Return the (x, y) coordinate for the center point of the cell that contains the specified text.  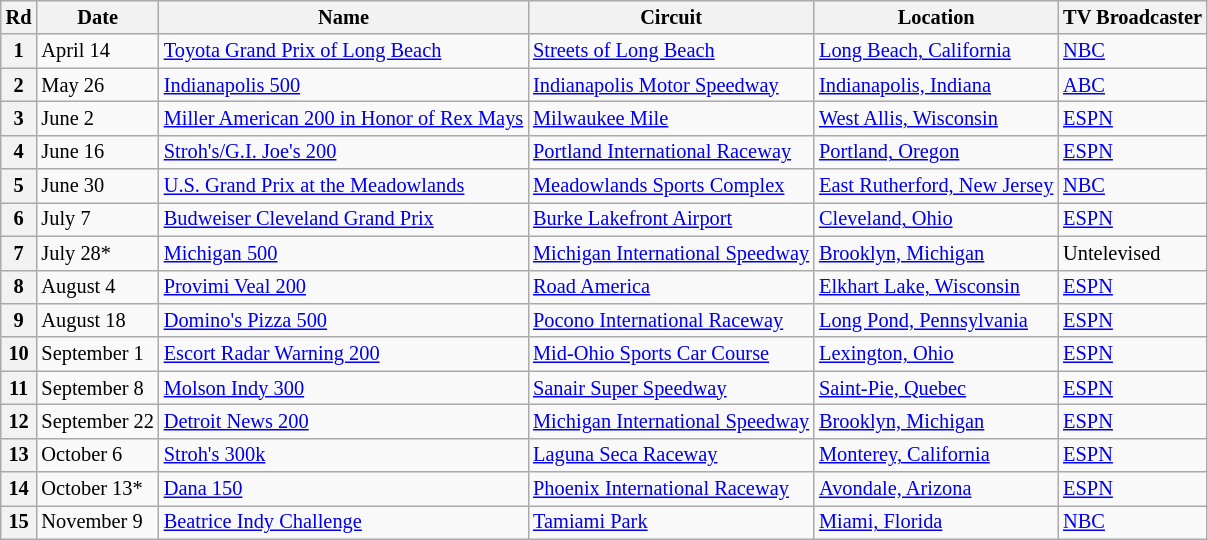
15 (19, 522)
Indianapolis, Indiana (936, 85)
Streets of Long Beach (671, 51)
Saint-Pie, Quebec (936, 388)
July 28* (97, 253)
Budweiser Cleveland Grand Prix (344, 219)
Miller American 200 in Honor of Rex Mays (344, 118)
Rd (19, 17)
Portland International Raceway (671, 152)
U.S. Grand Prix at the Meadowlands (344, 186)
Portland, Oregon (936, 152)
Escort Radar Warning 200 (344, 354)
TV Broadcaster (1132, 17)
Dana 150 (344, 489)
3 (19, 118)
Untelevised (1132, 253)
Road America (671, 287)
11 (19, 388)
August 18 (97, 320)
12 (19, 421)
East Rutherford, New Jersey (936, 186)
Mid-Ohio Sports Car Course (671, 354)
June 2 (97, 118)
Circuit (671, 17)
8 (19, 287)
Sanair Super Speedway (671, 388)
September 8 (97, 388)
Michigan 500 (344, 253)
November 9 (97, 522)
4 (19, 152)
ABC (1132, 85)
Milwaukee Mile (671, 118)
October 13* (97, 489)
Pocono International Raceway (671, 320)
Indianapolis 500 (344, 85)
Provimi Veal 200 (344, 287)
6 (19, 219)
Meadowlands Sports Complex (671, 186)
5 (19, 186)
Avondale, Arizona (936, 489)
Burke Lakefront Airport (671, 219)
September 22 (97, 421)
Domino's Pizza 500 (344, 320)
October 6 (97, 455)
Toyota Grand Prix of Long Beach (344, 51)
13 (19, 455)
Elkhart Lake, Wisconsin (936, 287)
Miami, Florida (936, 522)
9 (19, 320)
May 26 (97, 85)
Phoenix International Raceway (671, 489)
Cleveland, Ohio (936, 219)
Stroh's/G.I. Joe's 200 (344, 152)
2 (19, 85)
14 (19, 489)
Location (936, 17)
Molson Indy 300 (344, 388)
Detroit News 200 (344, 421)
August 4 (97, 287)
Long Pond, Pennsylvania (936, 320)
September 1 (97, 354)
Indianapolis Motor Speedway (671, 85)
Date (97, 17)
Long Beach, California (936, 51)
Beatrice Indy Challenge (344, 522)
7 (19, 253)
10 (19, 354)
April 14 (97, 51)
July 7 (97, 219)
1 (19, 51)
Lexington, Ohio (936, 354)
Monterey, California (936, 455)
Tamiami Park (671, 522)
June 16 (97, 152)
Name (344, 17)
Stroh's 300k (344, 455)
Laguna Seca Raceway (671, 455)
June 30 (97, 186)
West Allis, Wisconsin (936, 118)
